Scan for the cell matching the given text and deliver its (x, y) coordinate at center. 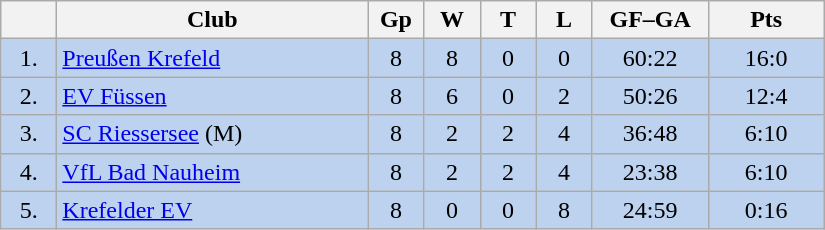
2. (29, 96)
4. (29, 172)
12:4 (766, 96)
Gp (396, 20)
50:26 (650, 96)
23:38 (650, 172)
L (564, 20)
GF–GA (650, 20)
Club (212, 20)
VfL Bad Nauheim (212, 172)
Krefelder EV (212, 210)
0:16 (766, 210)
W (452, 20)
SC Riessersee (M) (212, 134)
36:48 (650, 134)
T (508, 20)
5. (29, 210)
60:22 (650, 58)
16:0 (766, 58)
24:59 (650, 210)
6 (452, 96)
Pts (766, 20)
3. (29, 134)
1. (29, 58)
Preußen Krefeld (212, 58)
EV Füssen (212, 96)
